Output the (X, Y) coordinate of the center of the cell containing the given text.  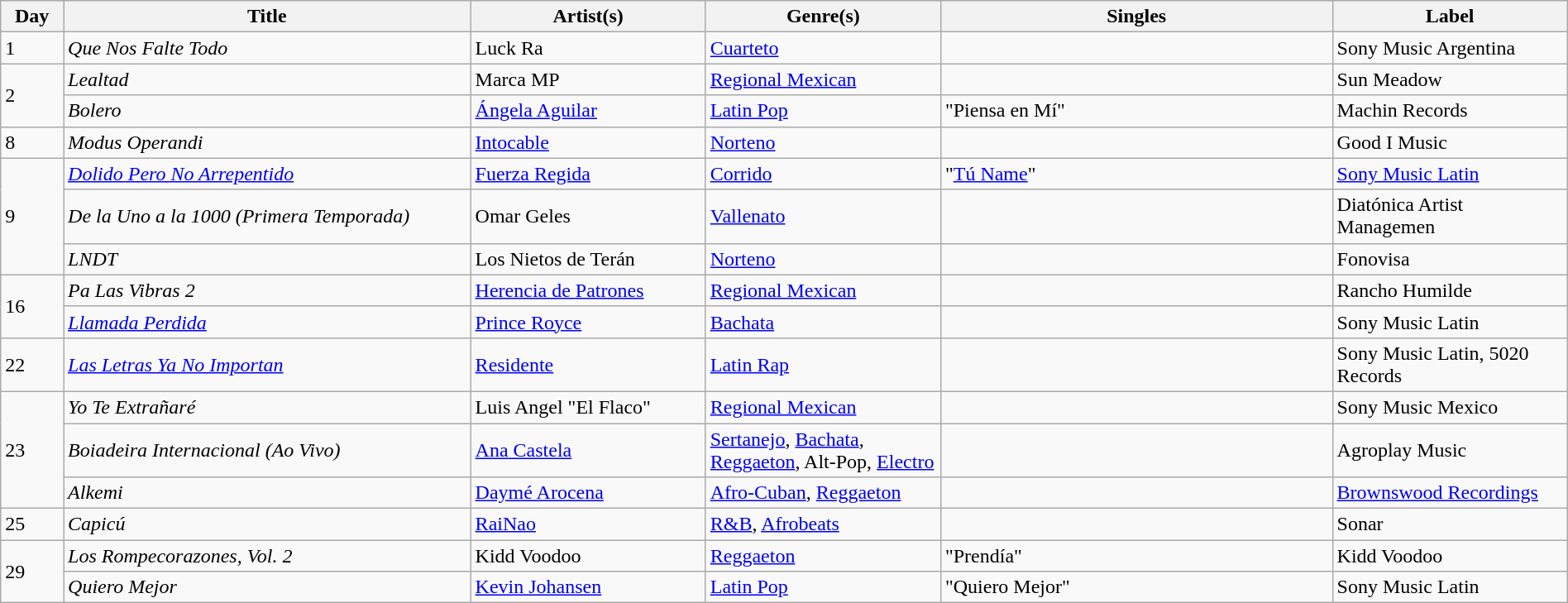
"Tú Name" (1136, 174)
Llamada Perdida (268, 322)
Fuerza Regida (588, 174)
Yo Te Extrañaré (268, 407)
"Quiero Mejor" (1136, 587)
LNDT (268, 259)
Las Letras Ya No Importan (268, 364)
Corrido (823, 174)
Luck Ra (588, 48)
Los Rompecorazones, Vol. 2 (268, 556)
Omar Geles (588, 217)
Boiadeira Internacional (Ao Vivo) (268, 450)
Sonar (1450, 524)
Alkemi (268, 493)
De la Uno a la 1000 (Primera Temporada) (268, 217)
Cuarteto (823, 48)
Residente (588, 364)
Day (32, 17)
"Piensa en Mí" (1136, 111)
Prince Royce (588, 322)
Fonovisa (1450, 259)
Sertanejo, Bachata, Reggaeton, Alt-Pop, Electro (823, 450)
Ana Castela (588, 450)
Quiero Mejor (268, 587)
25 (32, 524)
22 (32, 364)
Latin Rap (823, 364)
Que Nos Falte Todo (268, 48)
R&B, Afrobeats (823, 524)
Kevin Johansen (588, 587)
Sony Music Mexico (1450, 407)
Daymé Arocena (588, 493)
Herencia de Patrones (588, 290)
Pa Las Vibras 2 (268, 290)
Label (1450, 17)
29 (32, 572)
2 (32, 95)
Modus Operandi (268, 142)
Machin Records (1450, 111)
Bolero (268, 111)
Genre(s) (823, 17)
Capicú (268, 524)
Los Nietos de Terán (588, 259)
Good I Music (1450, 142)
Ángela Aguilar (588, 111)
Sony Music Latin, 5020 Records (1450, 364)
"Prendía" (1136, 556)
Brownswood Recordings (1450, 493)
Sun Meadow (1450, 79)
Lealtad (268, 79)
23 (32, 450)
Agroplay Music (1450, 450)
Singles (1136, 17)
Diatónica Artist Managemen (1450, 217)
Rancho Humilde (1450, 290)
Bachata (823, 322)
Dolido Pero No Arrepentido (268, 174)
RaiNao (588, 524)
Sony Music Argentina (1450, 48)
Afro-Cuban, Reggaeton (823, 493)
Intocable (588, 142)
Reggaeton (823, 556)
16 (32, 306)
Luis Angel "El Flaco" (588, 407)
Marca MP (588, 79)
Artist(s) (588, 17)
Title (268, 17)
9 (32, 217)
1 (32, 48)
Vallenato (823, 217)
8 (32, 142)
